Find where the given text appears and provide that cell's center as [X, Y] coordinate. 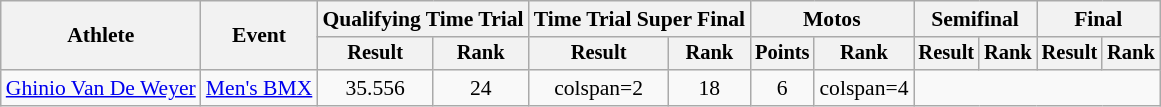
colspan=2 [599, 88]
Athlete [101, 36]
Motos [832, 19]
35.556 [375, 88]
24 [481, 88]
Semifinal [976, 19]
colspan=4 [864, 88]
Points [782, 54]
Event [260, 36]
18 [710, 88]
Qualifying Time Trial [422, 19]
6 [782, 88]
Ghinio Van De Weyer [101, 88]
Final [1098, 19]
Time Trial Super Final [640, 19]
Men's BMX [260, 88]
